Capture the cell that displays the provided text and extract its (X, Y) central coordinate. 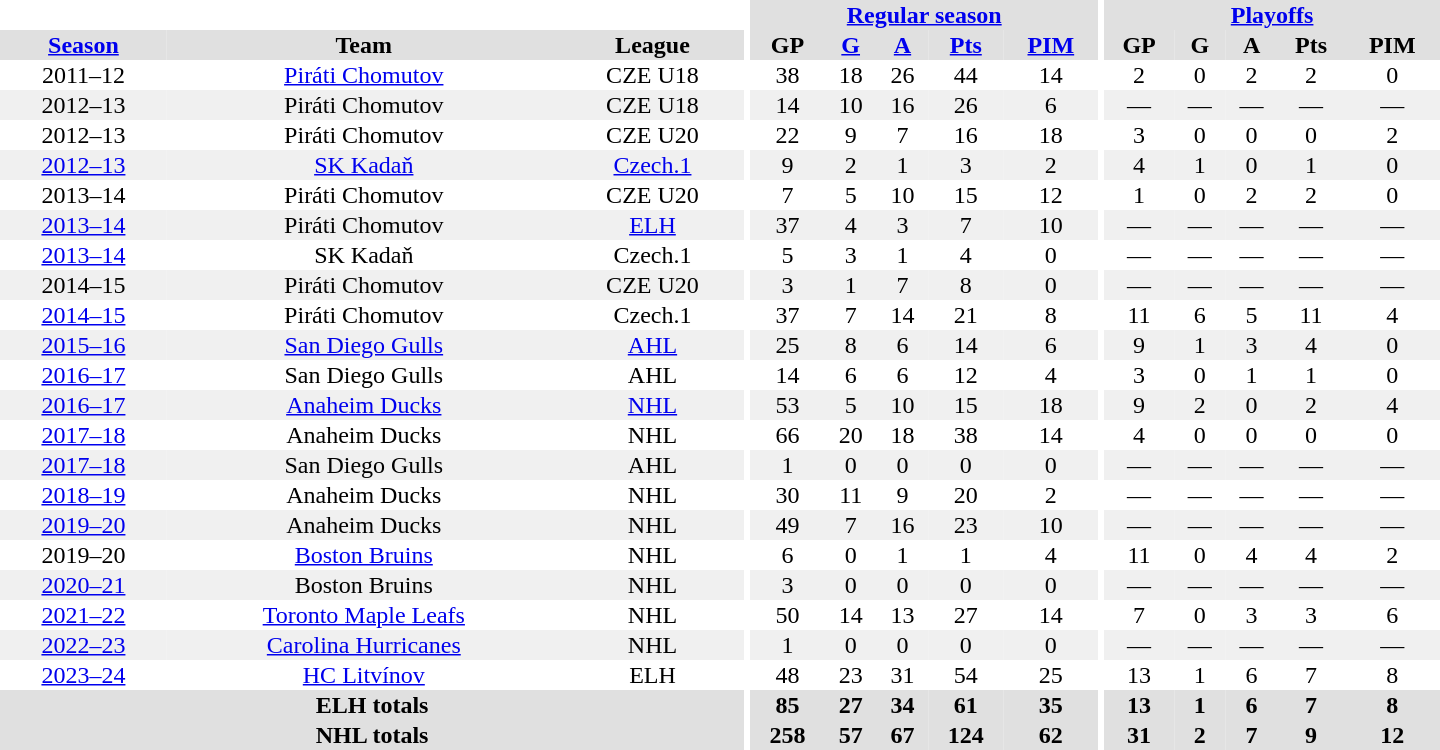
53 (788, 405)
124 (966, 735)
Playoffs (1272, 15)
85 (788, 705)
49 (788, 525)
Season (84, 45)
2011–12 (84, 75)
Regular season (924, 15)
League (653, 45)
34 (903, 705)
30 (788, 495)
2023–24 (84, 675)
2015–16 (84, 345)
61 (966, 705)
NHL totals (372, 735)
21 (966, 315)
Team (364, 45)
50 (788, 615)
2022–23 (84, 645)
2018–19 (84, 495)
2020–21 (84, 585)
44 (966, 75)
48 (788, 675)
67 (903, 735)
ELH totals (372, 705)
22 (788, 135)
35 (1050, 705)
57 (851, 735)
HC Litvínov (364, 675)
62 (1050, 735)
2021–22 (84, 615)
Toronto Maple Leafs (364, 615)
54 (966, 675)
Carolina Hurricanes (364, 645)
66 (788, 435)
258 (788, 735)
